Find where the given text appears and provide that cell's center as [X, Y] coordinate. 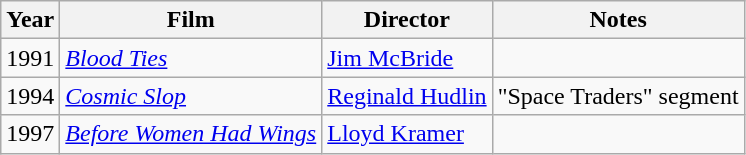
Cosmic Slop [191, 96]
Director [407, 20]
1997 [30, 134]
Jim McBride [407, 58]
Blood Ties [191, 58]
1991 [30, 58]
Notes [618, 20]
1994 [30, 96]
Reginald Hudlin [407, 96]
Year [30, 20]
Film [191, 20]
Lloyd Kramer [407, 134]
"Space Traders" segment [618, 96]
Before Women Had Wings [191, 134]
